Identify which cell holds the provided text, then report its [x, y] central coordinate. 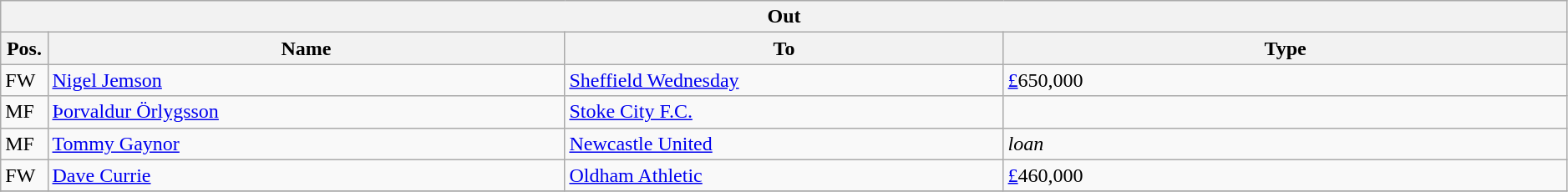
Newcastle United [784, 144]
To [784, 48]
Þorvaldur Örlygsson [306, 112]
Stoke City F.C. [784, 112]
Type [1285, 48]
Oldham Athletic [784, 175]
Sheffield Wednesday [784, 80]
Nigel Jemson [306, 80]
£650,000 [1285, 80]
Tommy Gaynor [306, 144]
Name [306, 48]
Out [784, 17]
Pos. [24, 48]
loan [1285, 144]
£460,000 [1285, 175]
Dave Currie [306, 175]
